Return (x, y) of the center of cell containing provided text 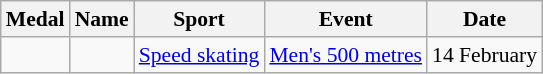
Sport (200, 19)
Speed skating (200, 55)
14 February (484, 55)
Name (102, 19)
Medal (36, 19)
Date (484, 19)
Event (346, 19)
Men's 500 metres (346, 55)
